Extract the (x, y) coordinate from the center of the cell holding the provided text.  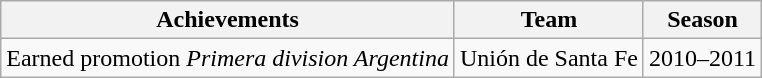
Unión de Santa Fe (548, 58)
Earned promotion Primera division Argentina (228, 58)
2010–2011 (702, 58)
Achievements (228, 20)
Team (548, 20)
Season (702, 20)
